Pinpoint the cell where the given text exists, returning its (X, Y) midpoint coordinate. 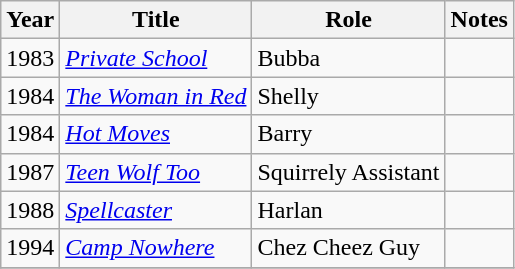
1988 (30, 210)
Squirrely Assistant (348, 172)
Chez Cheez Guy (348, 248)
Title (156, 20)
1994 (30, 248)
Role (348, 20)
Camp Nowhere (156, 248)
Hot Moves (156, 134)
Harlan (348, 210)
Bubba (348, 58)
Spellcaster (156, 210)
1983 (30, 58)
The Woman in Red (156, 96)
Barry (348, 134)
Notes (479, 20)
Shelly (348, 96)
Year (30, 20)
1987 (30, 172)
Private School (156, 58)
Teen Wolf Too (156, 172)
